Capture the cell that displays the provided text and extract its [X, Y] central coordinate. 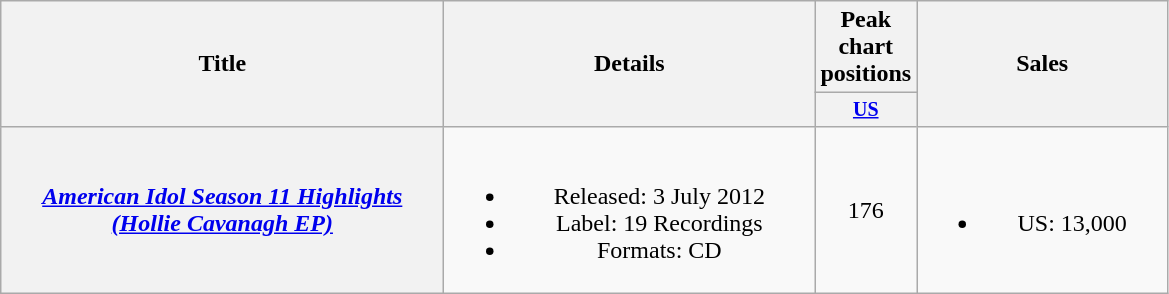
US [866, 110]
US: 13,000 [1042, 210]
Sales [1042, 64]
Peak chart positions [866, 47]
American Idol Season 11 Highlights (Hollie Cavanagh EP) [222, 210]
176 [866, 210]
Details [630, 64]
Title [222, 64]
Released: 3 July 2012Label: 19 RecordingsFormats: CD [630, 210]
